Find where the given text appears and provide that cell's center as (X, Y) coordinate. 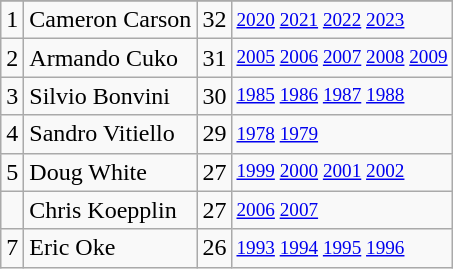
7 (12, 248)
1978 1979 (342, 134)
2020 2021 2022 2023 (342, 20)
1993 1994 1995 1996 (342, 248)
29 (214, 134)
Eric Oke (110, 248)
2006 2007 (342, 210)
Cameron Carson (110, 20)
3 (12, 96)
Chris Koepplin (110, 210)
5 (12, 172)
31 (214, 58)
1 (12, 20)
1999 2000 2001 2002 (342, 172)
26 (214, 248)
Sandro Vitiello (110, 134)
30 (214, 96)
32 (214, 20)
2 (12, 58)
Silvio Bonvini (110, 96)
1985 1986 1987 1988 (342, 96)
Armando Cuko (110, 58)
2005 2006 2007 2008 2009 (342, 58)
4 (12, 134)
Doug White (110, 172)
